Find where the given text appears and provide that cell's center as [x, y] coordinate. 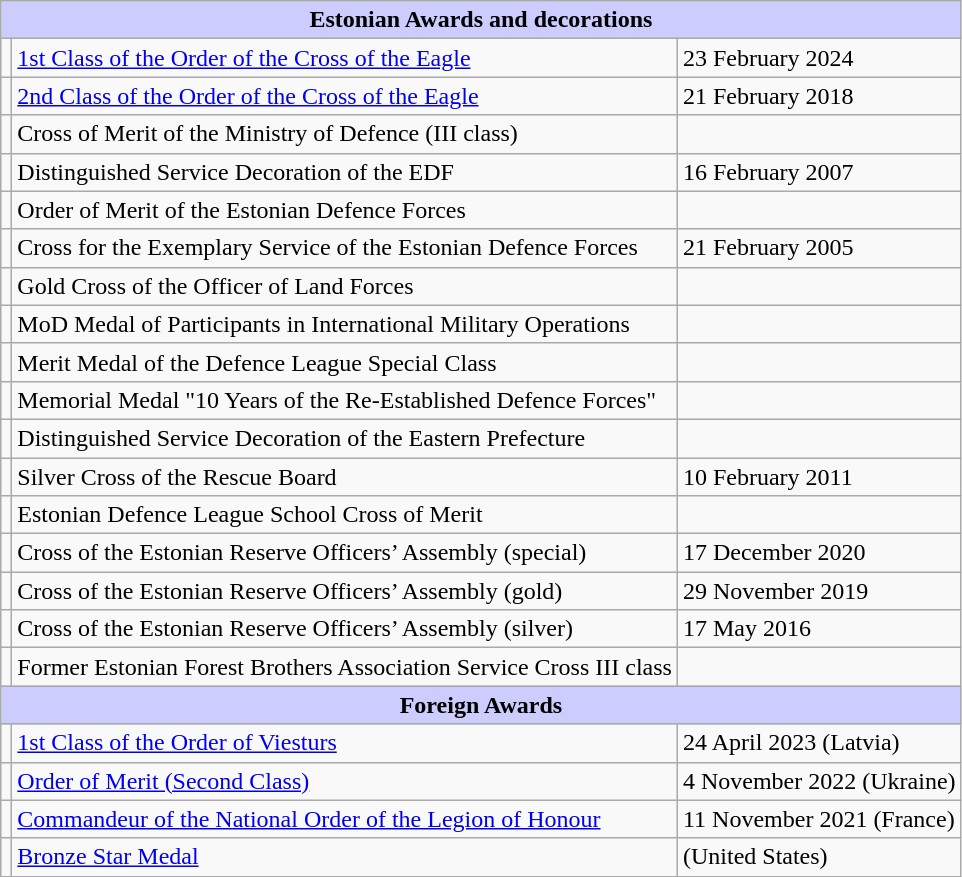
Merit Medal of the Defence League Special Class [345, 362]
Bronze Star Medal [345, 857]
17 December 2020 [819, 553]
17 May 2016 [819, 629]
Estonian Defence League School Cross of Merit [345, 515]
Foreign Awards [481, 705]
Silver Cross of the Rescue Board [345, 477]
21 February 2005 [819, 248]
Commandeur of the National Order of the Legion of Honour [345, 819]
29 November 2019 [819, 591]
2nd Class of the Order of the Cross of the Eagle [345, 96]
Cross of the Estonian Reserve Officers’ Assembly (special) [345, 553]
24 April 2023 (Latvia) [819, 743]
MoD Medal of Participants in International Military Operations [345, 324]
Cross for the Exemplary Service of the Estonian Defence Forces [345, 248]
Distinguished Service Decoration of the EDF [345, 172]
Cross of the Estonian Reserve Officers’ Assembly (gold) [345, 591]
Order of Merit of the Estonian Defence Forces [345, 210]
Cross of the Estonian Reserve Officers’ Assembly (silver) [345, 629]
Cross of Merit of the Ministry of Defence (III class) [345, 134]
10 February 2011 [819, 477]
Distinguished Service Decoration of the Eastern Prefecture [345, 438]
Order of Merit (Second Class) [345, 781]
Memorial Medal "10 Years of the Re-Established Defence Forces" [345, 400]
1st Class of the Order of the Cross of the Eagle [345, 58]
Former Estonian Forest Brothers Association Service Cross III class [345, 667]
(United States) [819, 857]
23 February 2024 [819, 58]
1st Class of the Order of Viesturs [345, 743]
16 February 2007 [819, 172]
4 November 2022 (Ukraine) [819, 781]
21 February 2018 [819, 96]
Gold Cross of the Officer of Land Forces [345, 286]
11 November 2021 (France) [819, 819]
Estonian Awards and decorations [481, 20]
